Locate the cell with the specified text and output its (X, Y) center coordinate. 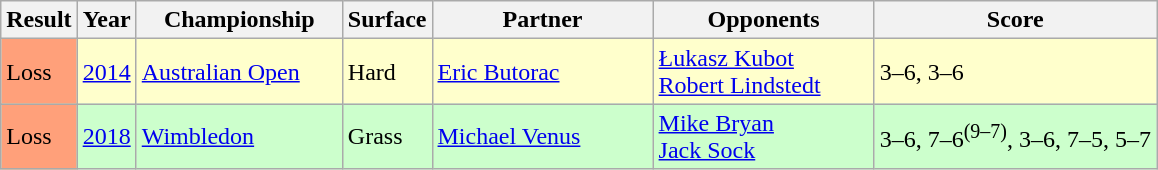
Result (39, 20)
Australian Open (239, 72)
3–6, 3–6 (1015, 72)
Łukasz Kubot Robert Lindstedt (764, 72)
2014 (106, 72)
Michael Venus (542, 136)
3–6, 7–6(9–7), 3–6, 7–5, 5–7 (1015, 136)
Partner (542, 20)
Mike Bryan Jack Sock (764, 136)
Year (106, 20)
Wimbledon (239, 136)
Hard (387, 72)
Championship (239, 20)
Grass (387, 136)
Opponents (764, 20)
Score (1015, 20)
Surface (387, 20)
Eric Butorac (542, 72)
2018 (106, 136)
